Pinpoint the cell where the given text exists, returning its [X, Y] midpoint coordinate. 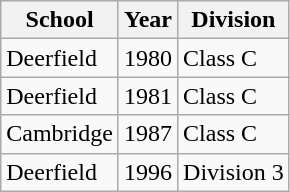
Year [148, 20]
Cambridge [60, 134]
School [60, 20]
1981 [148, 96]
Division [234, 20]
1980 [148, 58]
Division 3 [234, 172]
1987 [148, 134]
1996 [148, 172]
